Search for the cell housing the specified text and yield its [x, y] center coordinate. 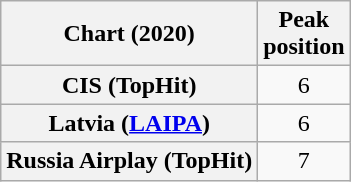
7 [304, 161]
Russia Airplay (TopHit) [130, 161]
Chart (2020) [130, 34]
CIS (TopHit) [130, 85]
Peakposition [304, 34]
Latvia (LAIPA) [130, 123]
